Return the (X, Y) coordinate for the center point of the cell that contains the specified text.  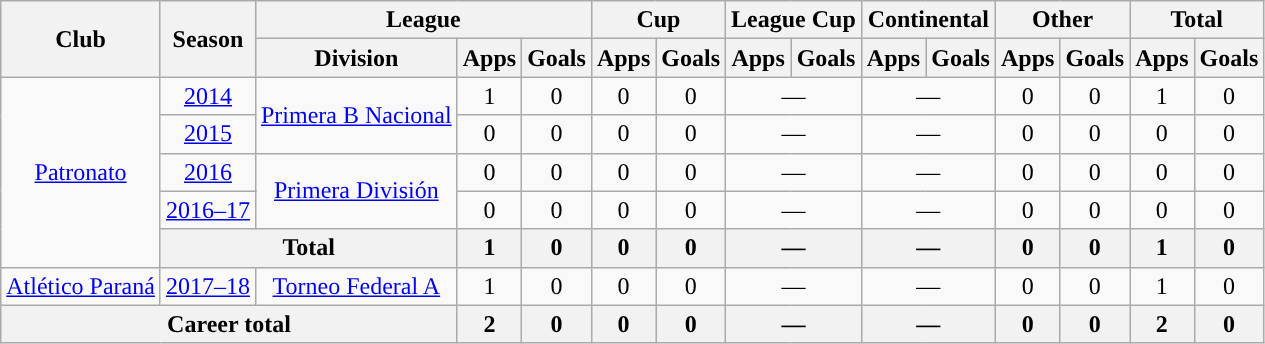
League (423, 20)
Atlético Paraná (81, 286)
2014 (208, 96)
Season (208, 39)
Patronato (81, 172)
2016 (208, 172)
League Cup (794, 20)
2016–17 (208, 210)
2015 (208, 134)
2017–18 (208, 286)
Club (81, 39)
Career total (229, 324)
Cup (658, 20)
Torneo Federal A (356, 286)
Continental (928, 20)
Division (356, 58)
Other (1062, 20)
Primera B Nacional (356, 115)
Primera División (356, 191)
